Return the (x, y) coordinate for the center point of the cell that contains the specified text.  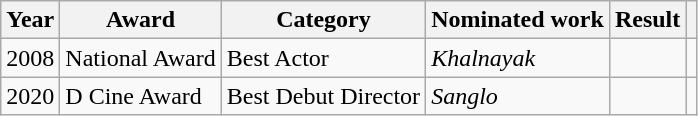
Award (140, 20)
2020 (30, 96)
Khalnayak (518, 58)
Category (323, 20)
Sanglo (518, 96)
Year (30, 20)
D Cine Award (140, 96)
2008 (30, 58)
Best Actor (323, 58)
National Award (140, 58)
Best Debut Director (323, 96)
Result (647, 20)
Nominated work (518, 20)
